Output the (x, y) coordinate of the center of the cell containing the given text.  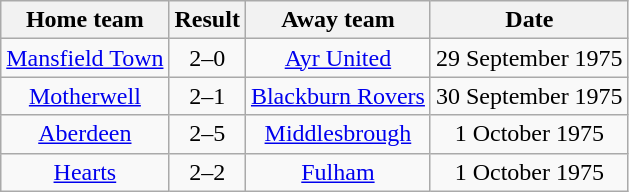
2–2 (207, 172)
30 September 1975 (529, 96)
Aberdeen (85, 134)
Home team (85, 20)
Ayr United (338, 58)
2–5 (207, 134)
Result (207, 20)
Middlesbrough (338, 134)
29 September 1975 (529, 58)
Hearts (85, 172)
Motherwell (85, 96)
Blackburn Rovers (338, 96)
Mansfield Town (85, 58)
Fulham (338, 172)
Date (529, 20)
2–1 (207, 96)
2–0 (207, 58)
Away team (338, 20)
